Capture the cell that displays the provided text and extract its (x, y) central coordinate. 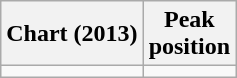
Chart (2013) (72, 34)
Peakposition (189, 34)
